Detect which cell encompasses the target text, then output its (x, y) center coordinate. 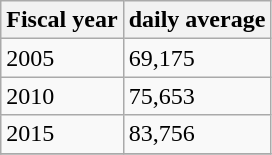
69,175 (197, 58)
2005 (62, 58)
Fiscal year (62, 20)
83,756 (197, 134)
75,653 (197, 96)
2010 (62, 96)
2015 (62, 134)
daily average (197, 20)
